Capture the cell that displays the provided text and extract its (x, y) central coordinate. 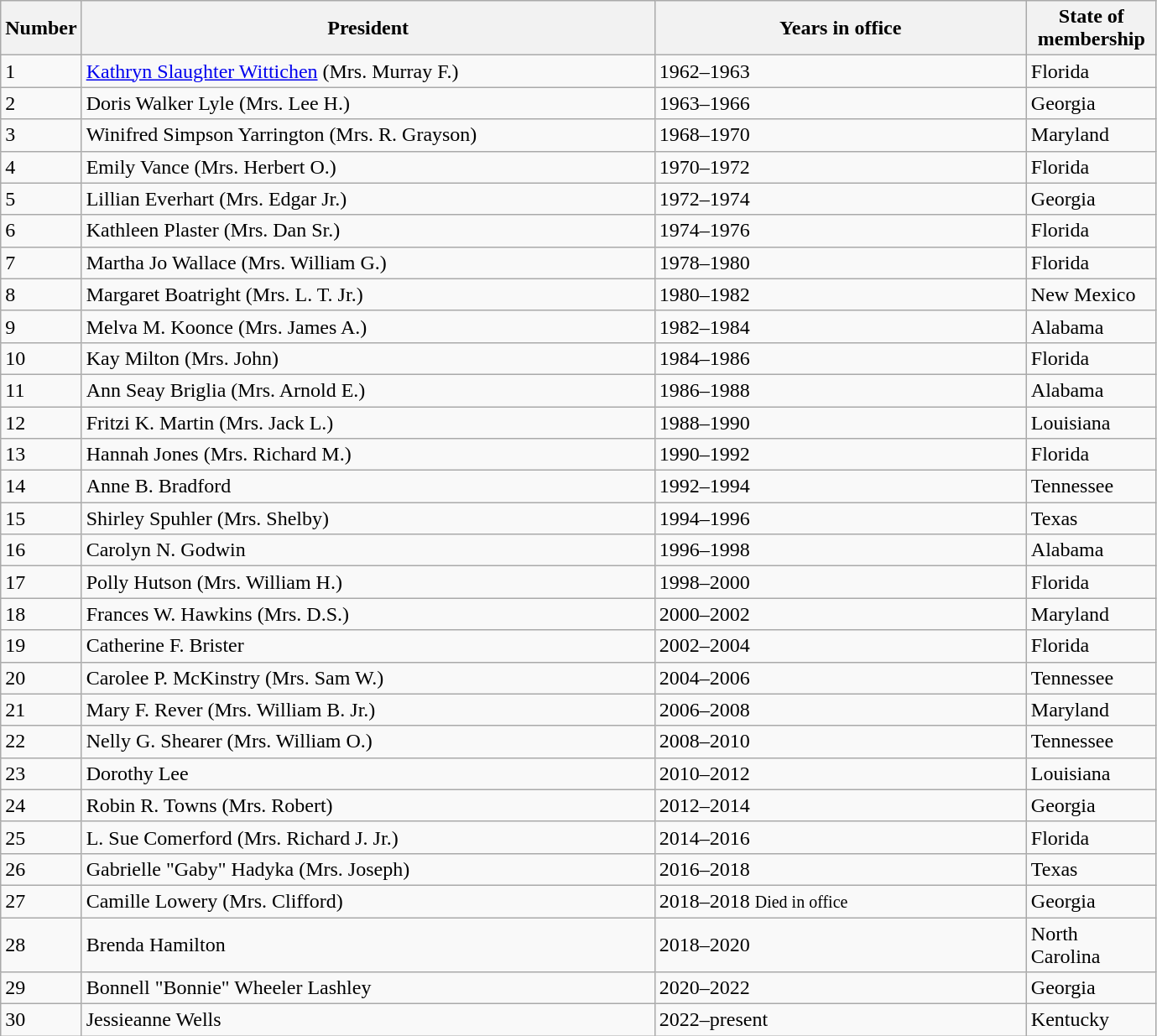
2 (41, 103)
Winifred Simpson Yarrington (Mrs. R. Grayson) (367, 135)
1992–1994 (841, 487)
Mary F. Rever (Mrs. William B. Jr.) (367, 710)
Ann Seay Briglia (Mrs. Arnold E.) (367, 390)
1962–1963 (841, 71)
1996–1998 (841, 550)
1986–1988 (841, 390)
1982–1984 (841, 326)
1974–1976 (841, 231)
21 (41, 710)
2018–2020 (841, 945)
Kay Milton (Mrs. John) (367, 358)
1968–1970 (841, 135)
9 (41, 326)
13 (41, 455)
19 (41, 646)
8 (41, 294)
2012–2014 (841, 805)
24 (41, 805)
Years in office (841, 29)
Shirley Spuhler (Mrs. Shelby) (367, 518)
Nelly G. Shearer (Mrs. William O.) (367, 742)
Lillian Everhart (Mrs. Edgar Jr.) (367, 199)
2022–present (841, 1020)
11 (41, 390)
Robin R. Towns (Mrs. Robert) (367, 805)
Polly Hutson (Mrs. William H.) (367, 582)
2000–2002 (841, 614)
30 (41, 1020)
Dorothy Lee (367, 773)
Carolyn N. Godwin (367, 550)
18 (41, 614)
Doris Walker Lyle (Mrs. Lee H.) (367, 103)
7 (41, 263)
Kathleen Plaster (Mrs. Dan Sr.) (367, 231)
Gabrielle "Gaby" Hadyka (Mrs. Joseph) (367, 869)
17 (41, 582)
2016–2018 (841, 869)
22 (41, 742)
Camille Lowery (Mrs. Clifford) (367, 901)
1988–1990 (841, 422)
1963–1966 (841, 103)
1998–2000 (841, 582)
Number (41, 29)
29 (41, 988)
25 (41, 837)
16 (41, 550)
North Carolina (1091, 945)
1978–1980 (841, 263)
5 (41, 199)
6 (41, 231)
2018–2018 Died in office (841, 901)
Jessieanne Wells (367, 1020)
1984–1986 (841, 358)
2020–2022 (841, 988)
L. Sue Comerford (Mrs. Richard J. Jr.) (367, 837)
Kentucky (1091, 1020)
20 (41, 678)
1980–1982 (841, 294)
Catherine F. Brister (367, 646)
2006–2008 (841, 710)
1972–1974 (841, 199)
Emily Vance (Mrs. Herbert O.) (367, 167)
2004–2006 (841, 678)
Fritzi K. Martin (Mrs. Jack L.) (367, 422)
28 (41, 945)
14 (41, 487)
Margaret Boatright (Mrs. L. T. Jr.) (367, 294)
26 (41, 869)
23 (41, 773)
Melva M. Koonce (Mrs. James A.) (367, 326)
27 (41, 901)
10 (41, 358)
Anne B. Bradford (367, 487)
State of membership (1091, 29)
Kathryn Slaughter Wittichen (Mrs. Murray F.) (367, 71)
New Mexico (1091, 294)
3 (41, 135)
2002–2004 (841, 646)
2014–2016 (841, 837)
Frances W. Hawkins (Mrs. D.S.) (367, 614)
2010–2012 (841, 773)
President (367, 29)
1 (41, 71)
Bonnell "Bonnie" Wheeler Lashley (367, 988)
12 (41, 422)
1970–1972 (841, 167)
2008–2010 (841, 742)
Martha Jo Wallace (Mrs. William G.) (367, 263)
Hannah Jones (Mrs. Richard M.) (367, 455)
4 (41, 167)
Brenda Hamilton (367, 945)
Carolee P. McKinstry (Mrs. Sam W.) (367, 678)
15 (41, 518)
1994–1996 (841, 518)
1990–1992 (841, 455)
